Identify which cell holds the provided text, then report its [x, y] central coordinate. 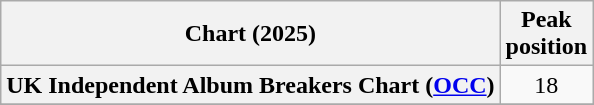
UK Independent Album Breakers Chart (OCC) [250, 85]
Chart (2025) [250, 34]
18 [546, 85]
Peakposition [546, 34]
